Return (X, Y) of the center of cell containing provided text 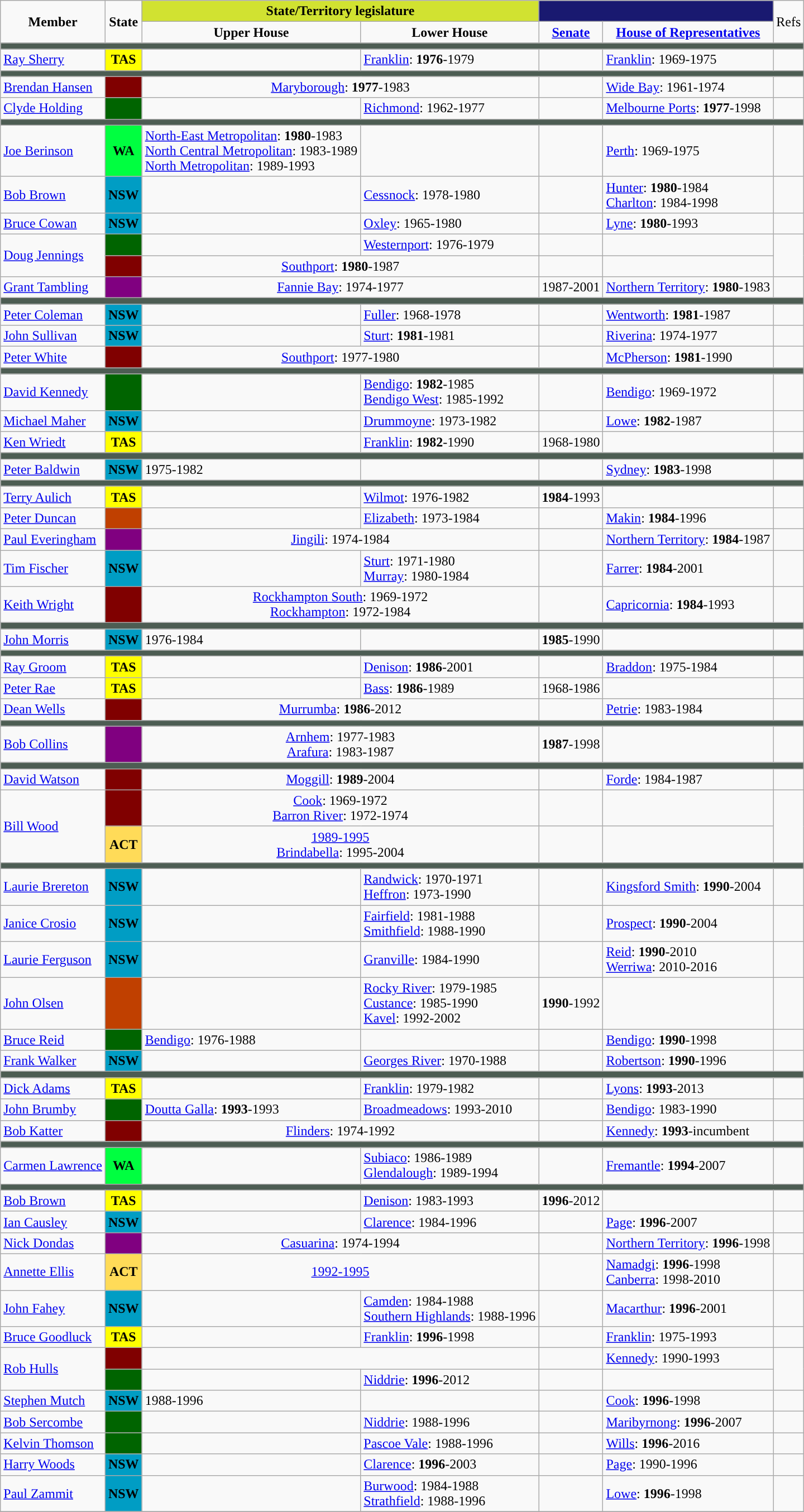
Denison: 1986-2001 (450, 667)
Lyne: 1980-1993 (688, 223)
Janice Crosio (53, 923)
1996-2012 (571, 1201)
Clyde Holding (53, 108)
Macarthur: 1996-2001 (688, 1308)
Peter Duncan (53, 518)
David Kennedy (53, 392)
Kingsford Smith: 1990-2004 (688, 886)
Franklin: 1975-1993 (688, 1337)
Randwick: 1970-1971Heffron: 1973-1990 (450, 886)
Bendigo: 1983-1990 (688, 1110)
1984-1993 (571, 497)
1968-1980 (571, 442)
Doug Jennings (53, 255)
Peter White (53, 357)
Cook: 1969-1972Barron River: 1972-1974 (341, 808)
Flinders: 1974-1992 (341, 1131)
John Fahey (53, 1308)
Kelvin Thomson (53, 1443)
Clarence: 1996-2003 (450, 1465)
Franklin: 1982-1990 (450, 442)
Clarence: 1984-1996 (450, 1222)
Prospect: 1990-2004 (688, 923)
Forde: 1984-1987 (688, 779)
Doutta Galla: 1993-1993 (251, 1110)
1975-1982 (251, 469)
Southport: 1980-1987 (341, 266)
Terry Aulich (53, 497)
Lower House (450, 32)
Rockhampton South: 1969-1972Rockhampton: 1972-1984 (341, 605)
Niddrie: 1988-1996 (450, 1422)
1992-1995 (341, 1271)
Laurie Ferguson (53, 960)
Ray Groom (53, 667)
Georges River: 1970-1988 (450, 1061)
North-East Metropolitan: 1980-1983North Central Metropolitan: 1983-1989North Metropolitan: 1989-1993 (251, 151)
Reid: 1990-2010Werriwa: 2010-2016 (688, 960)
Drummoyne: 1973-1982 (450, 421)
Senate (571, 32)
John Olsen (53, 1004)
Lowe: 1996-1998 (688, 1494)
Casuarina: 1974-1994 (341, 1243)
Maryborough: 1977-1983 (341, 87)
John Sullivan (53, 336)
Peter Rae (53, 688)
Bendigo: 1976-1988 (251, 1040)
Kennedy: 1993-incumbent (688, 1131)
John Morris (53, 640)
John Brumby (53, 1110)
1987-1998 (571, 745)
Northern Territory: 1984-1987 (688, 539)
Elizabeth: 1973-1984 (450, 518)
Petrie: 1983-1984 (688, 709)
Bob Katter (53, 1131)
State/Territory legislature (341, 11)
Pascoe Vale: 1988-1996 (450, 1443)
State (123, 22)
Rocky River: 1979-1985Custance: 1985-1990Kavel: 1992-2002 (450, 1004)
Franklin: 1996-1998 (450, 1337)
Brendan Hansen (53, 87)
Franklin: 1976-1979 (450, 60)
Northern Territory: 1996-1998 (688, 1243)
1976-1984 (251, 640)
Braddon: 1975-1984 (688, 667)
Riverina: 1974-1977 (688, 336)
1987-2001 (571, 287)
Southport: 1977-1980 (341, 357)
Capricornia: 1984-1993 (688, 605)
Franklin: 1969-1975 (688, 60)
Moggill: 1989-2004 (341, 779)
Westernport: 1976-1979 (450, 244)
Subiaco: 1986-1989Glendalough: 1989-1994 (450, 1165)
1988-1996 (251, 1401)
Sydney: 1983-1998 (688, 469)
Annette Ellis (53, 1271)
Fannie Bay: 1974-1977 (341, 287)
Franklin: 1979-1982 (450, 1088)
Namadgi: 1996-1998Canberra: 1998-2010 (688, 1271)
Bob Collins (53, 745)
Makin: 1984-1996 (688, 518)
Perth: 1969-1975 (688, 151)
1985-1990 (571, 640)
Arnhem: 1977-1983Arafura: 1983-1987 (341, 745)
Bruce Cowan (53, 223)
Sturt: 1971-1980Murray: 1980-1984 (450, 568)
Bill Wood (53, 826)
Ken Wriedt (53, 442)
Niddrie: 1996-2012 (450, 1380)
Bendigo: 1982-1985Bendigo West: 1985-1992 (450, 392)
Stephen Mutch (53, 1401)
Keith Wright (53, 605)
1989-1995Brindabella: 1995-2004 (341, 844)
Wilmot: 1976-1982 (450, 497)
Melbourne Ports: 1977-1998 (688, 108)
Oxley: 1965-1980 (450, 223)
Peter Coleman (53, 315)
Harry Woods (53, 1465)
Paul Everingham (53, 539)
Peter Baldwin (53, 469)
Refs (788, 22)
Wide Bay: 1961-1974 (688, 87)
Tim Fischer (53, 568)
Fremantle: 1994-2007 (688, 1165)
Jingili: 1974-1984 (341, 539)
Farrer: 1984-2001 (688, 568)
Denison: 1983-1993 (450, 1201)
Bruce Goodluck (53, 1337)
Burwood: 1984-1988Strathfield: 1988-1996 (450, 1494)
Fuller: 1968-1978 (450, 315)
Dick Adams (53, 1088)
Hunter: 1980-1984Charlton: 1984-1998 (688, 194)
Broadmeadows: 1993-2010 (450, 1110)
Frank Walker (53, 1061)
Robertson: 1990-1996 (688, 1061)
Lowe: 1982-1987 (688, 421)
Upper House (251, 32)
Bendigo: 1990-1998 (688, 1040)
Bendigo: 1969-1972 (688, 392)
Michael Maher (53, 421)
Camden: 1984-1988Southern Highlands: 1988-1996 (450, 1308)
Cook: 1996-1998 (688, 1401)
House of Representatives (688, 32)
Nick Dondas (53, 1243)
Bass: 1986-1989 (450, 688)
McPherson: 1981-1990 (688, 357)
Richmond: 1962-1977 (450, 108)
Laurie Brereton (53, 886)
Paul Zammit (53, 1494)
Kennedy: 1990-1993 (688, 1359)
Maribyrnong: 1996-2007 (688, 1422)
Ray Sherry (53, 60)
Member (53, 22)
Fairfield: 1981-1988Smithfield: 1988-1990 (450, 923)
Dean Wells (53, 709)
Sturt: 1981-1981 (450, 336)
David Watson (53, 779)
Lyons: 1993-2013 (688, 1088)
Page: 1990-1996 (688, 1465)
Bob Sercombe (53, 1422)
1990-1992 (571, 1004)
Page: 1996-2007 (688, 1222)
1968-1986 (571, 688)
Cessnock: 1978-1980 (450, 194)
Rob Hulls (53, 1369)
Wills: 1996-2016 (688, 1443)
Ian Causley (53, 1222)
Carmen Lawrence (53, 1165)
Northern Territory: 1980-1983 (688, 287)
Bruce Reid (53, 1040)
Murrumba: 1986-2012 (341, 709)
Grant Tambling (53, 287)
Joe Berinson (53, 151)
Granville: 1984-1990 (450, 960)
Wentworth: 1981-1987 (688, 315)
